Determine the (X, Y) coordinate at the center of the cell enclosing the given text.  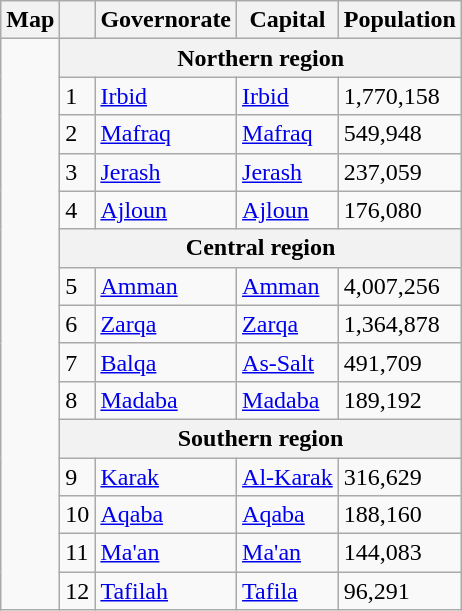
Governorate (166, 20)
Capital (288, 20)
176,080 (400, 210)
4 (78, 210)
Balqa (166, 362)
188,160 (400, 515)
Al-Karak (288, 477)
9 (78, 477)
316,629 (400, 477)
1,364,878 (400, 324)
4,007,256 (400, 286)
5 (78, 286)
As-Salt (288, 362)
491,709 (400, 362)
10 (78, 515)
Karak (166, 477)
11 (78, 553)
2 (78, 134)
8 (78, 400)
189,192 (400, 400)
Tafila (288, 591)
144,083 (400, 553)
237,059 (400, 172)
Tafilah (166, 591)
3 (78, 172)
12 (78, 591)
Population (400, 20)
7 (78, 362)
Southern region (261, 438)
Northern region (261, 58)
6 (78, 324)
Central region (261, 248)
549,948 (400, 134)
1,770,158 (400, 96)
Map (30, 20)
96,291 (400, 591)
1 (78, 96)
